Detect which cell encompasses the target text, then output its [X, Y] center coordinate. 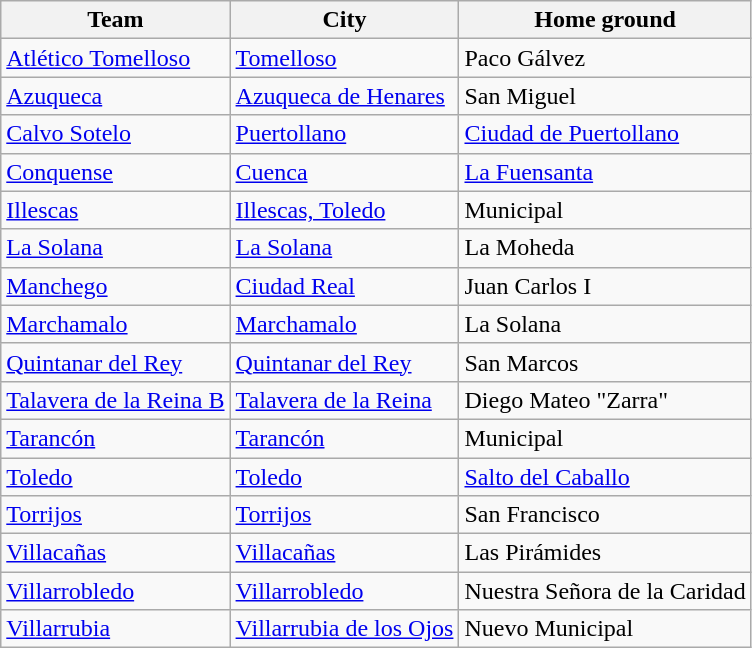
La Fuensanta [605, 172]
Puertollano [344, 134]
Azuqueca [116, 96]
Talavera de la Reina B [116, 400]
Nuestra Señora de la Caridad [605, 591]
Las Pirámides [605, 553]
Juan Carlos I [605, 286]
Ciudad Real [344, 286]
San Miguel [605, 96]
Villarrubia de los Ojos [344, 629]
Villarrubia [116, 629]
Paco Gálvez [605, 58]
Illescas [116, 210]
Ciudad de Puertollano [605, 134]
Nuevo Municipal [605, 629]
Home ground [605, 20]
Illescas, Toledo [344, 210]
Salto del Caballo [605, 477]
Azuqueca de Henares [344, 96]
San Marcos [605, 362]
Team [116, 20]
Manchego [116, 286]
Calvo Sotelo [116, 134]
Diego Mateo "Zarra" [605, 400]
San Francisco [605, 515]
City [344, 20]
Conquense [116, 172]
Atlético Tomelloso [116, 58]
Cuenca [344, 172]
La Moheda [605, 248]
Tomelloso [344, 58]
Talavera de la Reina [344, 400]
